Search for the cell housing the specified text and yield its [x, y] center coordinate. 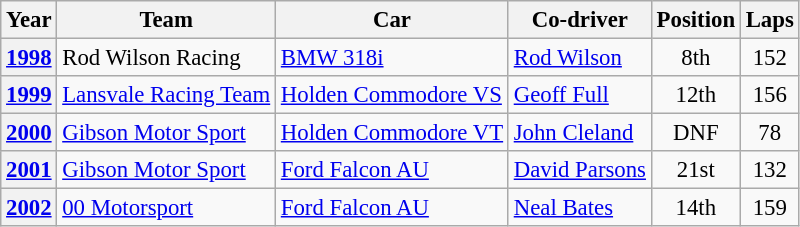
78 [770, 133]
21st [696, 170]
12th [696, 95]
Holden Commodore VT [392, 133]
Neal Bates [580, 208]
Lansvale Racing Team [166, 95]
Co-driver [580, 20]
Rod Wilson [580, 58]
14th [696, 208]
Laps [770, 20]
Holden Commodore VS [392, 95]
David Parsons [580, 170]
8th [696, 58]
2001 [29, 170]
BMW 318i [392, 58]
159 [770, 208]
1999 [29, 95]
156 [770, 95]
2002 [29, 208]
152 [770, 58]
Position [696, 20]
John Cleland [580, 133]
1998 [29, 58]
Car [392, 20]
Year [29, 20]
132 [770, 170]
Team [166, 20]
DNF [696, 133]
00 Motorsport [166, 208]
Rod Wilson Racing [166, 58]
2000 [29, 133]
Geoff Full [580, 95]
